Detect which cell encompasses the target text, then output its (X, Y) center coordinate. 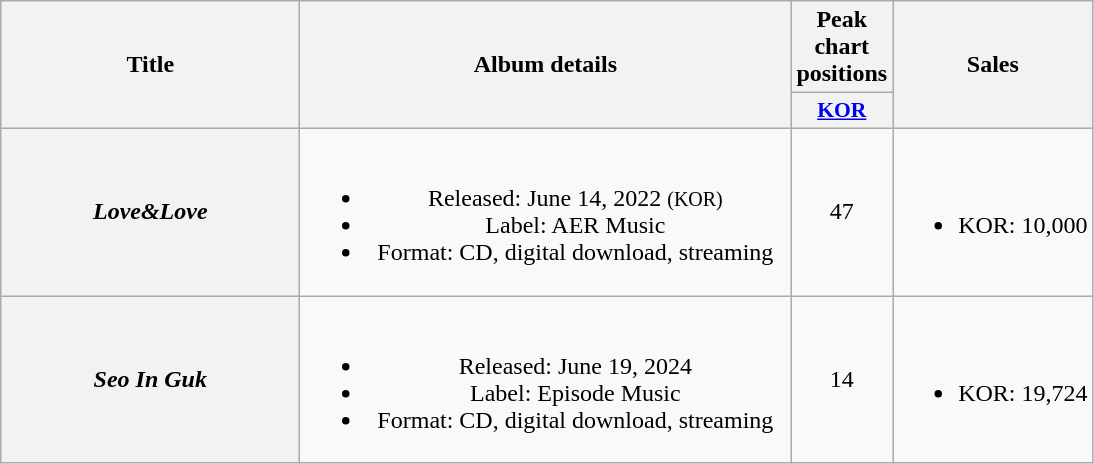
Seo In Guk (150, 380)
Released: June 19, 2024Label: Episode MusicFormat: CD, digital download, streaming (546, 380)
Peak chart positions (842, 47)
Sales (993, 65)
Love&Love (150, 212)
Album details (546, 65)
Released: June 14, 2022 (KOR)Label: AER MusicFormat: CD, digital download, streaming (546, 212)
14 (842, 380)
Title (150, 65)
KOR (842, 111)
KOR: 19,724 (993, 380)
47 (842, 212)
KOR: 10,000 (993, 212)
